Locate the cell with the specified text and output its (X, Y) center coordinate. 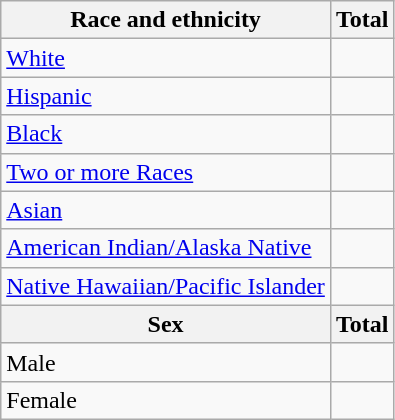
Black (166, 134)
Asian (166, 210)
Native Hawaiian/Pacific Islander (166, 286)
Male (166, 362)
White (166, 58)
Race and ethnicity (166, 20)
Hispanic (166, 96)
Sex (166, 324)
American Indian/Alaska Native (166, 248)
Female (166, 400)
Two or more Races (166, 172)
